Capture the cell that displays the provided text and extract its [x, y] central coordinate. 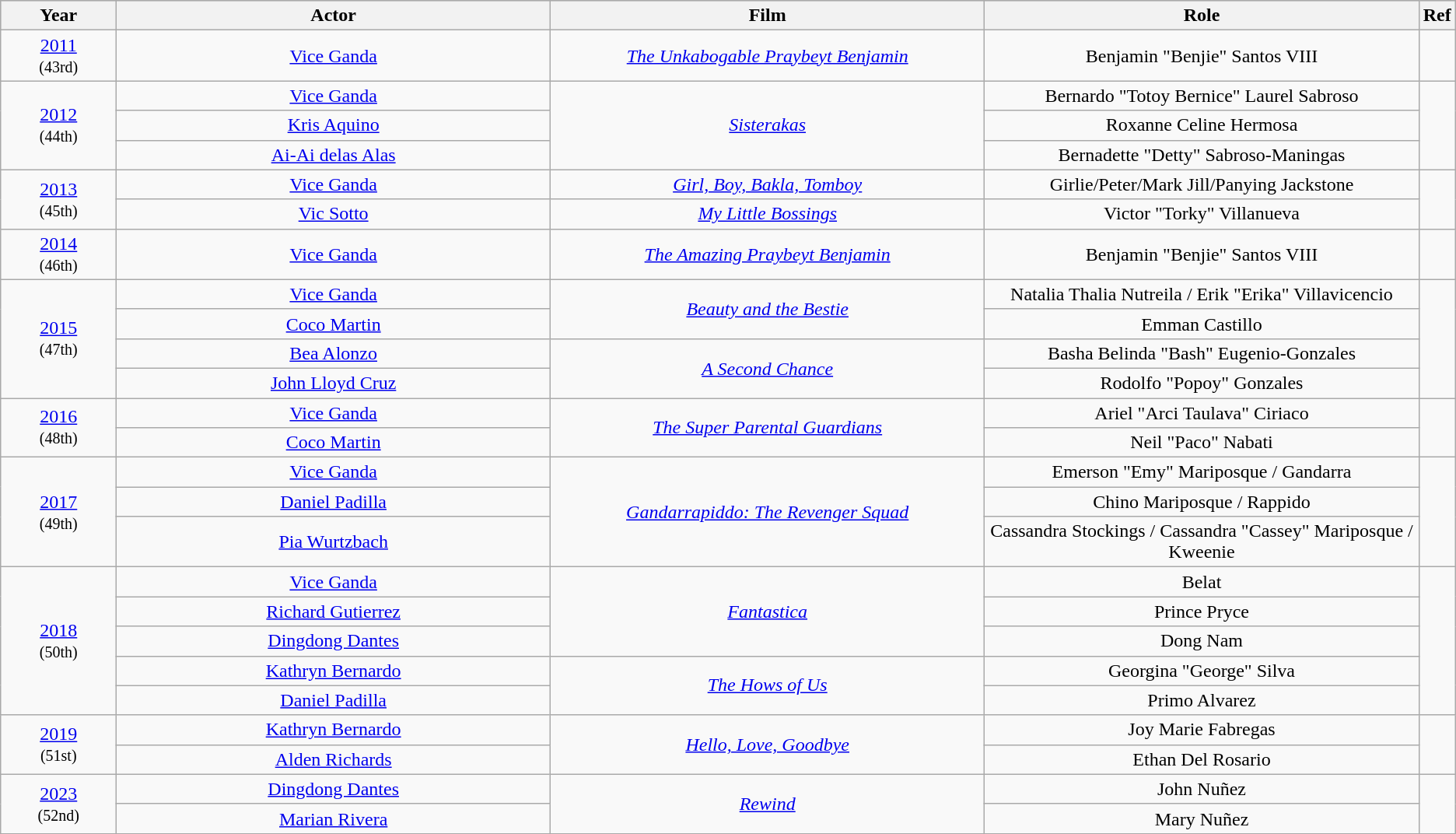
2017 (49th) [59, 512]
2018 (50th) [59, 641]
Chino Mariposque / Rappido [1202, 502]
Girl, Boy, Bakla, Tomboy [768, 184]
Rewind [768, 804]
Cassandra Stockings / Cassandra "Cassey" Mariposque / Kweenie [1202, 541]
Ethan Del Rosario [1202, 759]
Bernadette "Detty" Sabroso-Maningas [1202, 155]
Pia Wurtzbach [334, 541]
Kris Aquino [334, 125]
Girlie/Peter/Mark Jill/Panying Jackstone [1202, 184]
2012 (44th) [59, 125]
Vic Sotto [334, 214]
2013 (45th) [59, 199]
2014 (46th) [59, 254]
Alden Richards [334, 759]
Georgina "George" Silva [1202, 671]
2011 (43rd) [59, 56]
Natalia Thalia Nutreila / Erik "Erika" Villavicencio [1202, 294]
2023 (52nd) [59, 804]
Ai-Ai delas Alas [334, 155]
Emman Castillo [1202, 324]
The Amazing Praybeyt Benjamin [768, 254]
My Little Bossings [768, 214]
Neil "Paco" Nabati [1202, 443]
The Hows of Us [768, 685]
Primo Alvarez [1202, 700]
Emerson "Emy" Mariposque / Gandarra [1202, 472]
Rodolfo "Popoy" Gonzales [1202, 383]
Actor [334, 16]
Victor "Torky" Villanueva [1202, 214]
John Lloyd Cruz [334, 383]
John Nuñez [1202, 789]
2019 (51st) [59, 745]
Fantastica [768, 611]
Prince Pryce [1202, 611]
Basha Belinda "Bash" Eugenio-Gonzales [1202, 353]
Role [1202, 16]
Sisterakas [768, 125]
Roxanne Celine Hermosa [1202, 125]
Bernardo "Totoy Bernice" Laurel Sabroso [1202, 96]
Joy Marie Fabregas [1202, 730]
Gandarrapiddo: The Revenger Squad [768, 512]
2016 (48th) [59, 428]
Marian Rivera [334, 818]
Mary Nuñez [1202, 818]
Belat [1202, 582]
Hello, Love, Goodbye [768, 745]
Beauty and the Bestie [768, 309]
The Super Parental Guardians [768, 428]
Year [59, 16]
The Unkabogable Praybeyt Benjamin [768, 56]
Richard Gutierrez [334, 611]
Ref [1437, 16]
A Second Chance [768, 368]
2015 (47th) [59, 338]
Bea Alonzo [334, 353]
Ariel "Arci Taulava" Ciriaco [1202, 413]
Film [768, 16]
Dong Nam [1202, 641]
